For the text-containing cell, return its midpoint in (x, y) coordinate format. 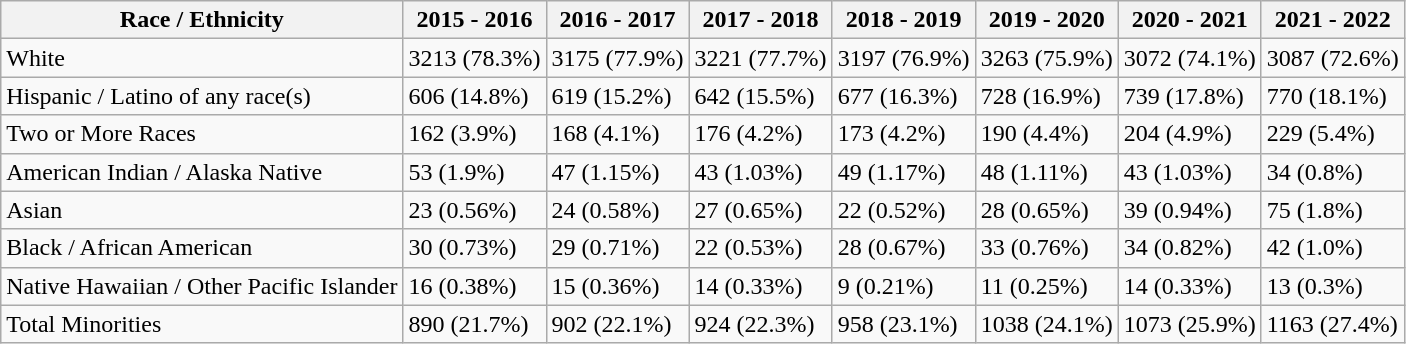
728 (16.9%) (1046, 96)
9 (0.21%) (904, 286)
16 (0.38%) (474, 286)
42 (1.0%) (1332, 248)
29 (0.71%) (618, 248)
22 (0.52%) (904, 210)
22 (0.53%) (760, 248)
Two or More Races (202, 134)
176 (4.2%) (760, 134)
13 (0.3%) (1332, 286)
39 (0.94%) (1190, 210)
890 (21.7%) (474, 324)
1038 (24.1%) (1046, 324)
3175 (77.9%) (618, 58)
2016 - 2017 (618, 20)
2021 - 2022 (1332, 20)
204 (4.9%) (1190, 134)
770 (18.1%) (1332, 96)
Race / Ethnicity (202, 20)
739 (17.8%) (1190, 96)
23 (0.56%) (474, 210)
34 (0.8%) (1332, 172)
3263 (75.9%) (1046, 58)
30 (0.73%) (474, 248)
619 (15.2%) (618, 96)
49 (1.17%) (904, 172)
47 (1.15%) (618, 172)
Native Hawaiian / Other Pacific Islander (202, 286)
Total Minorities (202, 324)
75 (1.8%) (1332, 210)
2017 - 2018 (760, 20)
33 (0.76%) (1046, 248)
229 (5.4%) (1332, 134)
11 (0.25%) (1046, 286)
2018 - 2019 (904, 20)
34 (0.82%) (1190, 248)
3221 (77.7%) (760, 58)
Asian (202, 210)
28 (0.67%) (904, 248)
190 (4.4%) (1046, 134)
3087 (72.6%) (1332, 58)
642 (15.5%) (760, 96)
924 (22.3%) (760, 324)
48 (1.11%) (1046, 172)
902 (22.1%) (618, 324)
1163 (27.4%) (1332, 324)
2019 - 2020 (1046, 20)
606 (14.8%) (474, 96)
162 (3.9%) (474, 134)
168 (4.1%) (618, 134)
3213 (78.3%) (474, 58)
1073 (25.9%) (1190, 324)
Hispanic / Latino of any race(s) (202, 96)
24 (0.58%) (618, 210)
Black / African American (202, 248)
28 (0.65%) (1046, 210)
15 (0.36%) (618, 286)
27 (0.65%) (760, 210)
173 (4.2%) (904, 134)
3197 (76.9%) (904, 58)
White (202, 58)
American Indian / Alaska Native (202, 172)
958 (23.1%) (904, 324)
2020 - 2021 (1190, 20)
3072 (74.1%) (1190, 58)
53 (1.9%) (474, 172)
677 (16.3%) (904, 96)
2015 - 2016 (474, 20)
